Output the [X, Y] coordinate of the center of the cell containing the given text.  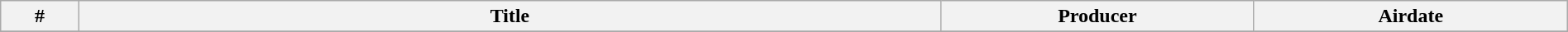
Producer [1097, 16]
Airdate [1411, 16]
Title [509, 16]
# [40, 16]
